Identify which cell holds the provided text, then report its [X, Y] central coordinate. 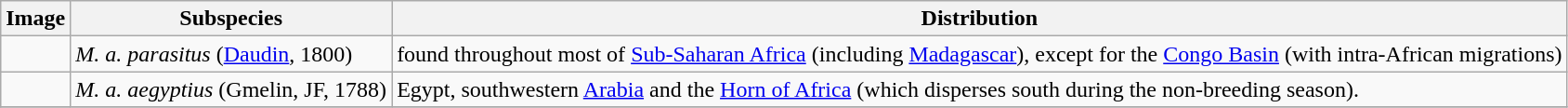
Subspecies [231, 19]
Distribution [979, 19]
M. a. parasitus (Daudin, 1800) [231, 54]
M. a. aegyptius (Gmelin, JF, 1788) [231, 89]
found throughout most of Sub-Saharan Africa (including Madagascar), except for the Congo Basin (with intra-African migrations) [979, 54]
Image [35, 19]
Egypt, southwestern Arabia and the Horn of Africa (which disperses south during the non-breeding season). [979, 89]
